Find where the given text appears and provide that cell's center as [X, Y] coordinate. 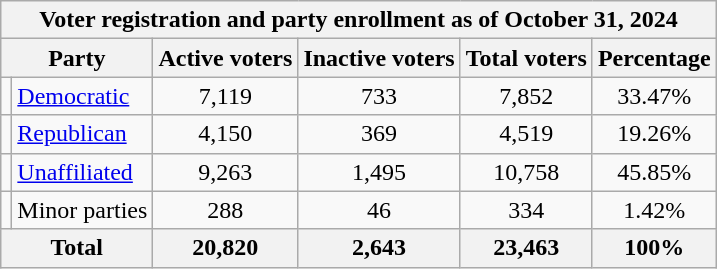
46 [379, 210]
Republican [82, 134]
10,758 [526, 172]
4,150 [226, 134]
Unaffiliated [82, 172]
23,463 [526, 248]
334 [526, 210]
7,852 [526, 96]
Inactive voters [379, 58]
100% [654, 248]
Total voters [526, 58]
288 [226, 210]
733 [379, 96]
45.85% [654, 172]
369 [379, 134]
1,495 [379, 172]
1.42% [654, 210]
33.47% [654, 96]
Total [77, 248]
2,643 [379, 248]
19.26% [654, 134]
Active voters [226, 58]
Democratic [82, 96]
Minor parties [82, 210]
Percentage [654, 58]
9,263 [226, 172]
7,119 [226, 96]
Voter registration and party enrollment as of October 31, 2024 [359, 20]
Party [77, 58]
20,820 [226, 248]
4,519 [526, 134]
